Locate the cell with the specified text and output its [X, Y] center coordinate. 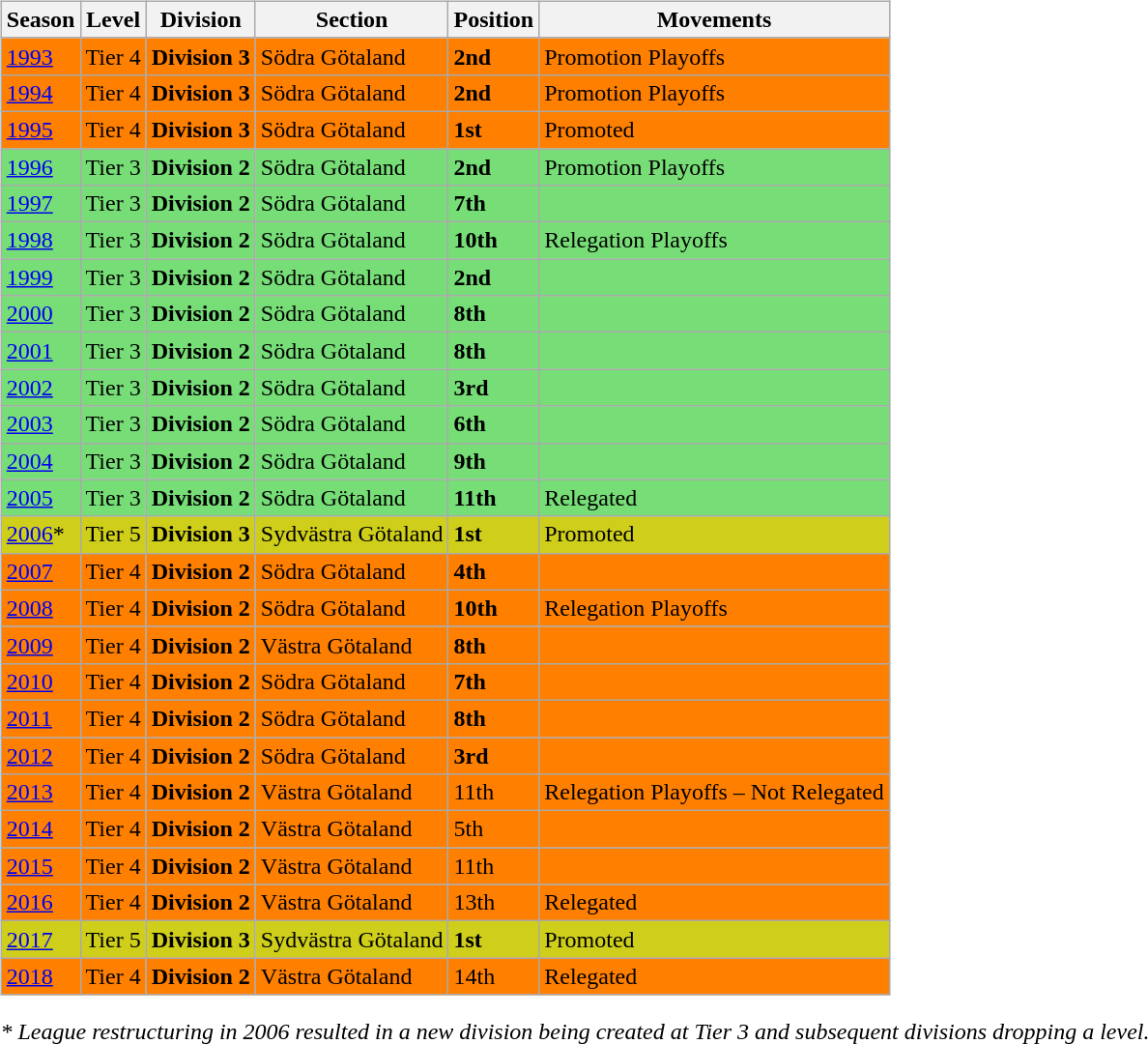
2010 [41, 681]
1997 [41, 204]
2013 [41, 793]
2016 [41, 903]
1998 [41, 241]
6th [494, 424]
Season [41, 19]
2005 [41, 498]
Position [494, 19]
1996 [41, 167]
Relegation Playoffs – Not Relegated [715, 793]
2012 [41, 755]
2017 [41, 940]
2007 [41, 571]
2006* [41, 535]
2011 [41, 718]
Section [352, 19]
1995 [41, 130]
1999 [41, 277]
5th [494, 829]
2009 [41, 645]
Division [201, 19]
2004 [41, 461]
2014 [41, 829]
2015 [41, 866]
4th [494, 571]
1993 [41, 56]
2018 [41, 976]
Movements [715, 19]
2008 [41, 608]
2000 [41, 314]
2001 [41, 351]
9th [494, 461]
Level [113, 19]
13th [494, 903]
2003 [41, 424]
1994 [41, 93]
14th [494, 976]
2002 [41, 388]
